Return (x, y) of the center of cell containing provided text 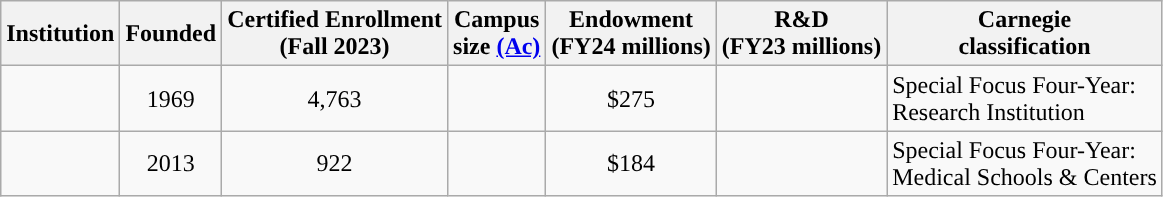
2013 (171, 164)
922 (335, 164)
Carnegieclassification (1025, 34)
$275 (631, 98)
R&D(FY23 millions) (801, 34)
Certified Enrollment(Fall 2023) (335, 34)
4,763 (335, 98)
Special Focus Four-Year:Research Institution (1025, 98)
Founded (171, 34)
$184 (631, 164)
Endowment(FY24 millions) (631, 34)
1969 (171, 98)
Campussize (Ac) (497, 34)
Institution (60, 34)
Special Focus Four-Year:Medical Schools & Centers (1025, 164)
